Find where the given text appears and provide that cell's center as (X, Y) coordinate. 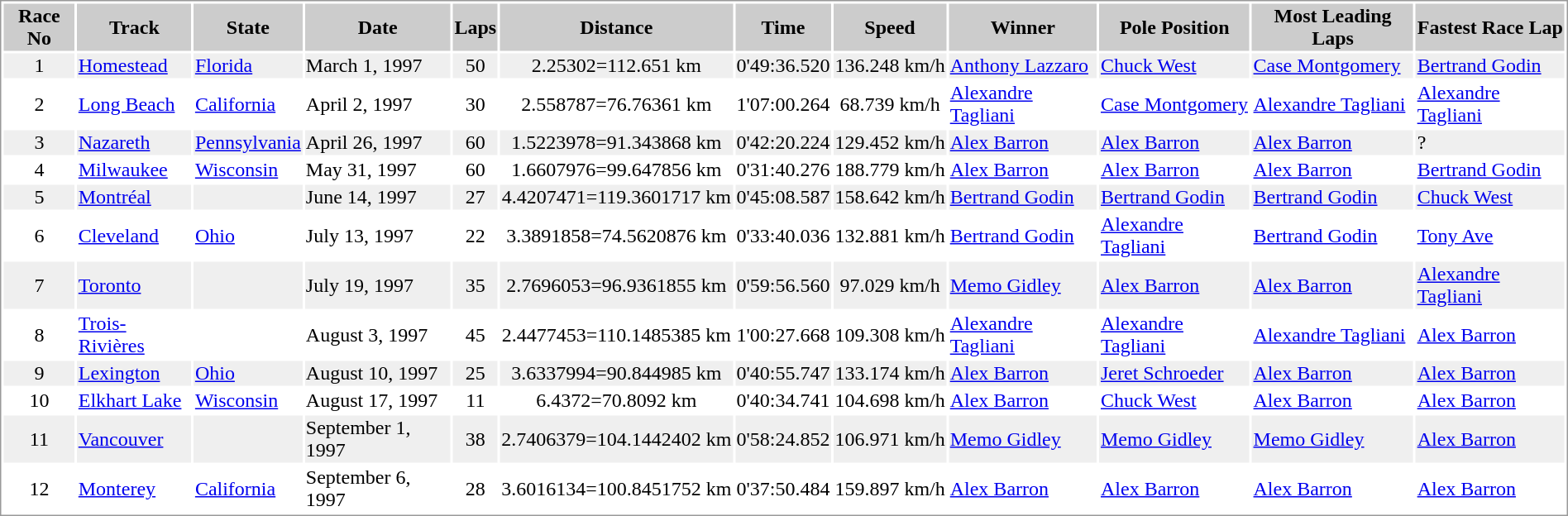
2 (39, 104)
27 (476, 198)
Cleveland (134, 235)
106.971 km/h (890, 438)
Long Beach (134, 104)
Lexington (134, 373)
3.3891858=74.5620876 km (617, 235)
38 (476, 438)
0'37:50.484 (783, 488)
July 13, 1997 (377, 235)
Homestead (134, 65)
0'42:20.224 (783, 143)
Toronto (134, 284)
Tony Ave (1490, 235)
5 (39, 198)
104.698 km/h (890, 401)
Florida (248, 65)
June 14, 1997 (377, 198)
April 26, 1997 (377, 143)
August 17, 1997 (377, 401)
Jeret Schroeder (1174, 373)
0'33:40.036 (783, 235)
6 (39, 235)
109.308 km/h (890, 334)
2.7406379=104.1442402 km (617, 438)
Montréal (134, 198)
97.029 km/h (890, 284)
Track (134, 26)
2.25302=112.651 km (617, 65)
July 19, 1997 (377, 284)
132.881 km/h (890, 235)
Pennsylvania (248, 143)
9 (39, 373)
2.7696053=96.9361855 km (617, 284)
25 (476, 373)
0'40:34.741 (783, 401)
1.6607976=99.647856 km (617, 170)
133.174 km/h (890, 373)
September 6, 1997 (377, 488)
158.642 km/h (890, 198)
Nazareth (134, 143)
129.452 km/h (890, 143)
0'45:08.587 (783, 198)
Elkhart Lake (134, 401)
136.248 km/h (890, 65)
3.6016134=100.8451752 km (617, 488)
8 (39, 334)
45 (476, 334)
3 (39, 143)
68.739 km/h (890, 104)
0'59:56.560 (783, 284)
Laps (476, 26)
Anthony Lazzaro (1022, 65)
Trois-Rivières (134, 334)
Race No (39, 26)
3.6337994=90.844985 km (617, 373)
Pole Position (1174, 26)
1 (39, 65)
4 (39, 170)
Fastest Race Lap (1490, 26)
30 (476, 104)
2.558787=76.76361 km (617, 104)
August 3, 1997 (377, 334)
22 (476, 235)
0'58:24.852 (783, 438)
35 (476, 284)
Distance (617, 26)
0'40:55.747 (783, 373)
2.4477453=110.1485385 km (617, 334)
March 1, 1997 (377, 65)
10 (39, 401)
Vancouver (134, 438)
12 (39, 488)
7 (39, 284)
28 (476, 488)
50 (476, 65)
159.897 km/h (890, 488)
April 2, 1997 (377, 104)
4.4207471=119.3601717 km (617, 198)
State (248, 26)
Winner (1022, 26)
6.4372=70.8092 km (617, 401)
Time (783, 26)
1.5223978=91.343868 km (617, 143)
0'31:40.276 (783, 170)
September 1, 1997 (377, 438)
Speed (890, 26)
Most Leading Laps (1333, 26)
Milwaukee (134, 170)
May 31, 1997 (377, 170)
188.779 km/h (890, 170)
Date (377, 26)
? (1490, 143)
Monterey (134, 488)
August 10, 1997 (377, 373)
1'07:00.264 (783, 104)
1'00:27.668 (783, 334)
0'49:36.520 (783, 65)
